Pinpoint the cell where the given text exists, returning its [x, y] midpoint coordinate. 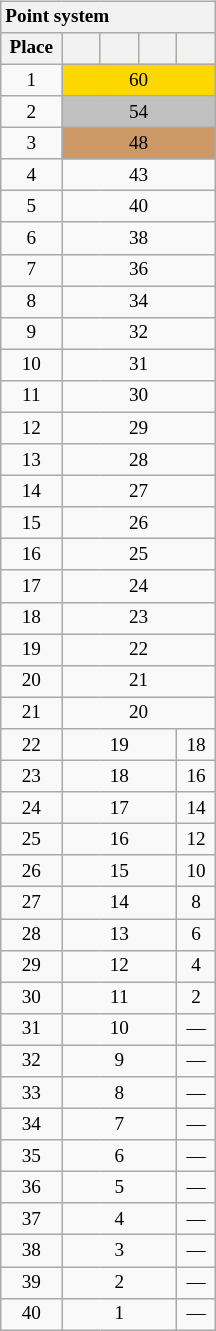
Place [32, 49]
39 [32, 1283]
54 [138, 112]
48 [138, 144]
60 [138, 80]
Point system [108, 17]
35 [32, 1156]
33 [32, 1093]
37 [32, 1219]
43 [138, 175]
